Search for the cell housing the specified text and yield its [x, y] center coordinate. 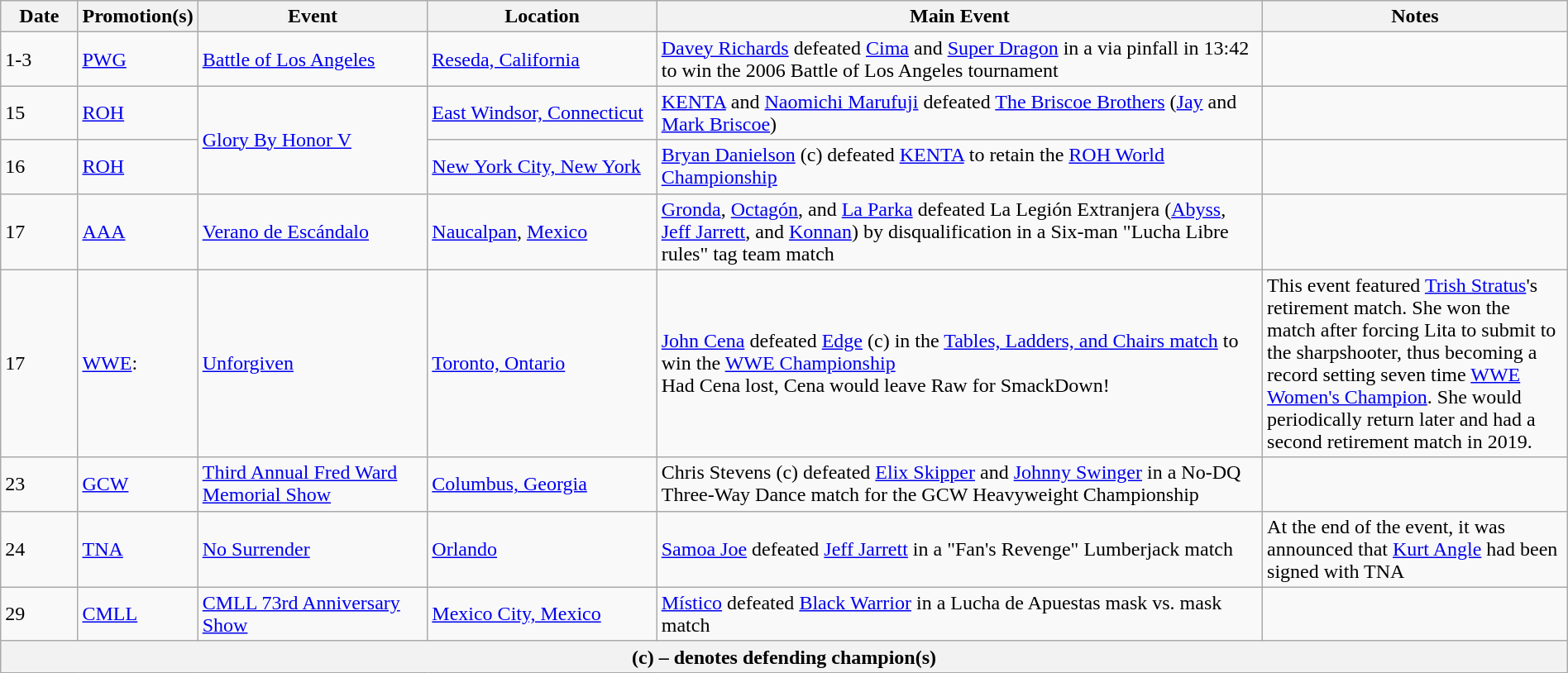
1-3 [40, 60]
24 [40, 549]
Orlando [543, 549]
CMLL 73rd Anniversary Show [313, 613]
Mexico City, Mexico [543, 613]
Naucalpan, Mexico [543, 231]
16 [40, 167]
Columbus, Georgia [543, 484]
GCW [137, 484]
No Surrender [313, 549]
PWG [137, 60]
Promotion(s) [137, 17]
Davey Richards defeated Cima and Super Dragon in a via pinfall in 13:42 to win the 2006 Battle of Los Angeles tournament [959, 60]
29 [40, 613]
Unforgiven [313, 364]
AAA [137, 231]
Toronto, Ontario [543, 364]
Battle of Los Angeles [313, 60]
Místico defeated Black Warrior in a Lucha de Apuestas mask vs. mask match [959, 613]
WWE: [137, 364]
At the end of the event, it was announced that Kurt Angle had been signed with TNA [1416, 549]
15 [40, 112]
(c) – denotes defending champion(s) [784, 656]
Notes [1416, 17]
Main Event [959, 17]
East Windsor, Connecticut [543, 112]
Samoa Joe defeated Jeff Jarrett in a "Fan's Revenge" Lumberjack match [959, 549]
Glory By Honor V [313, 140]
Verano de Escándalo [313, 231]
TNA [137, 549]
Location [543, 17]
Date [40, 17]
23 [40, 484]
Reseda, California [543, 60]
CMLL [137, 613]
Bryan Danielson (c) defeated KENTA to retain the ROH World Championship [959, 167]
John Cena defeated Edge (c) in the Tables, Ladders, and Chairs match to win the WWE ChampionshipHad Cena lost, Cena would leave Raw for SmackDown! [959, 364]
KENTA and Naomichi Marufuji defeated The Briscoe Brothers (Jay and Mark Briscoe) [959, 112]
New York City, New York [543, 167]
Chris Stevens (c) defeated Elix Skipper and Johnny Swinger in a No-DQ Three-Way Dance match for the GCW Heavyweight Championship [959, 484]
Third Annual Fred Ward Memorial Show [313, 484]
Event [313, 17]
